Determine the [X, Y] coordinate at the center of the cell enclosing the given text.  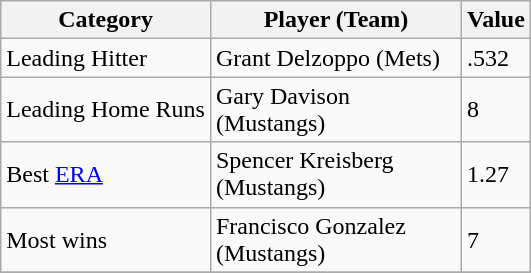
Player (Team) [336, 20]
Category [106, 20]
Most wins [106, 240]
7 [496, 240]
Leading Hitter [106, 58]
Gary Davison (Mustangs) [336, 110]
Spencer Kreisberg (Mustangs) [336, 174]
Grant Delzoppo (Mets) [336, 58]
Leading Home Runs [106, 110]
.532 [496, 58]
8 [496, 110]
Francisco Gonzalez (Mustangs) [336, 240]
Best ERA [106, 174]
Value [496, 20]
1.27 [496, 174]
